Return the [X, Y] coordinate for the center point of the cell that contains the specified text.  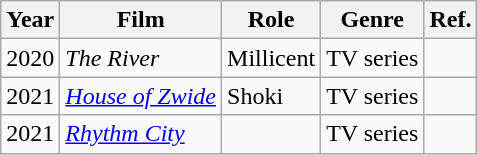
House of Zwide [141, 96]
Ref. [450, 20]
2020 [30, 58]
Role [272, 20]
Year [30, 20]
Shoki [272, 96]
Genre [372, 20]
Rhythm City [141, 134]
Film [141, 20]
Millicent [272, 58]
The River [141, 58]
